Output the (X, Y) coordinate of the center of the cell containing the given text.  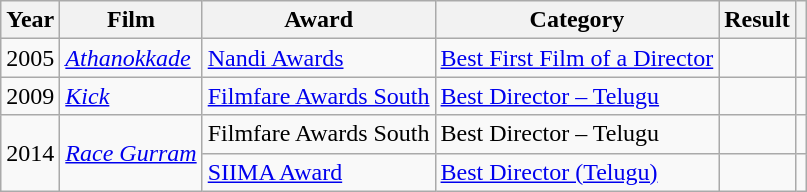
Category (577, 20)
Athanokkade (131, 58)
Best Director (Telugu) (577, 172)
Nandi Awards (318, 58)
Race Gurram (131, 153)
2005 (30, 58)
SIIMA Award (318, 172)
2014 (30, 153)
Kick (131, 96)
Result (757, 20)
Award (318, 20)
Film (131, 20)
2009 (30, 96)
Best First Film of a Director (577, 58)
Year (30, 20)
